Return (X, Y) of the center of cell containing provided text 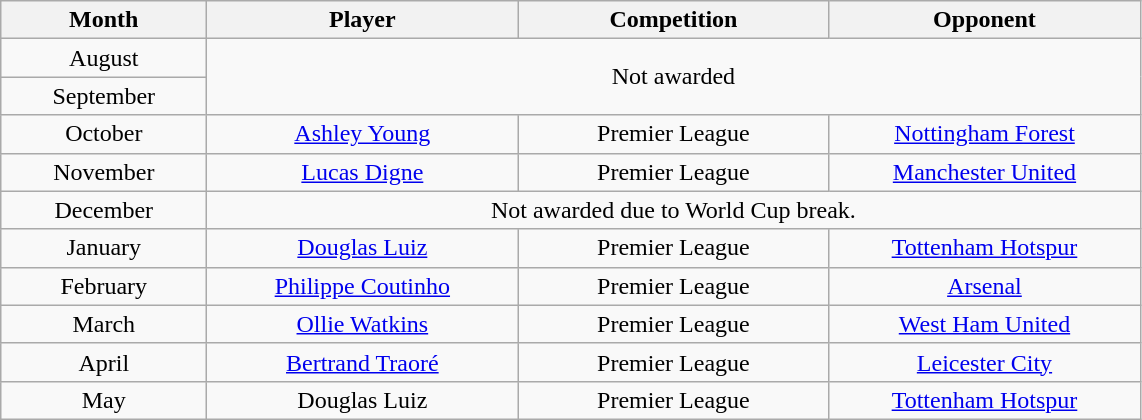
September (104, 96)
March (104, 324)
August (104, 58)
Nottingham Forest (984, 134)
Ashley Young (362, 134)
Philippe Coutinho (362, 286)
Player (362, 20)
West Ham United (984, 324)
Ollie Watkins (362, 324)
January (104, 248)
Arsenal (984, 286)
October (104, 134)
Opponent (984, 20)
Competition (674, 20)
Lucas Digne (362, 172)
April (104, 362)
Month (104, 20)
February (104, 286)
Not awarded due to World Cup break. (674, 210)
December (104, 210)
May (104, 400)
Not awarded (674, 77)
November (104, 172)
Bertrand Traoré (362, 362)
Manchester United (984, 172)
Leicester City (984, 362)
